Scan for the cell matching the given text and deliver its [X, Y] coordinate at center. 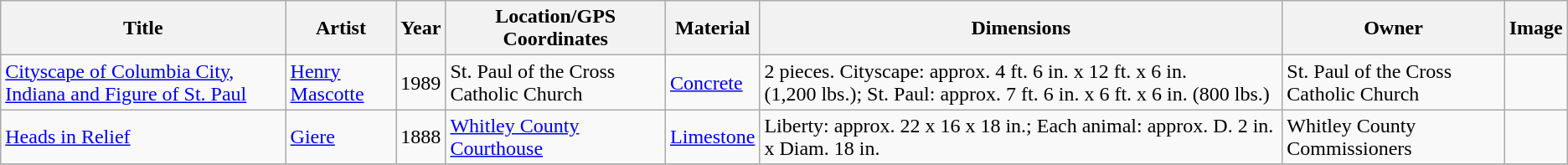
1888 [420, 137]
Concrete [713, 82]
Whitley County Commissioners [1394, 137]
Material [713, 28]
Whitley County Courthouse [556, 137]
2 pieces. Cityscape: approx. 4 ft. 6 in. x 12 ft. x 6 in. (1,200 lbs.); St. Paul: approx. 7 ft. 6 in. x 6 ft. x 6 in. (800 lbs.) [1021, 82]
Title [143, 28]
Cityscape of Columbia City, Indiana and Figure of St. Paul [143, 82]
Owner [1394, 28]
Heads in Relief [143, 137]
Location/GPS Coordinates [556, 28]
Henry Mascotte [341, 82]
Dimensions [1021, 28]
Year [420, 28]
Image [1536, 28]
Liberty: approx. 22 x 16 x 18 in.; Each animal: approx. D. 2 in. x Diam. 18 in. [1021, 137]
Limestone [713, 137]
1989 [420, 82]
Giere [341, 137]
Artist [341, 28]
